Return the (x, y) coordinate for the center point of the cell that contains the specified text.  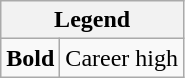
Career high (122, 58)
Legend (92, 20)
Bold (30, 58)
